Output the (x, y) coordinate of the center of the cell containing the given text.  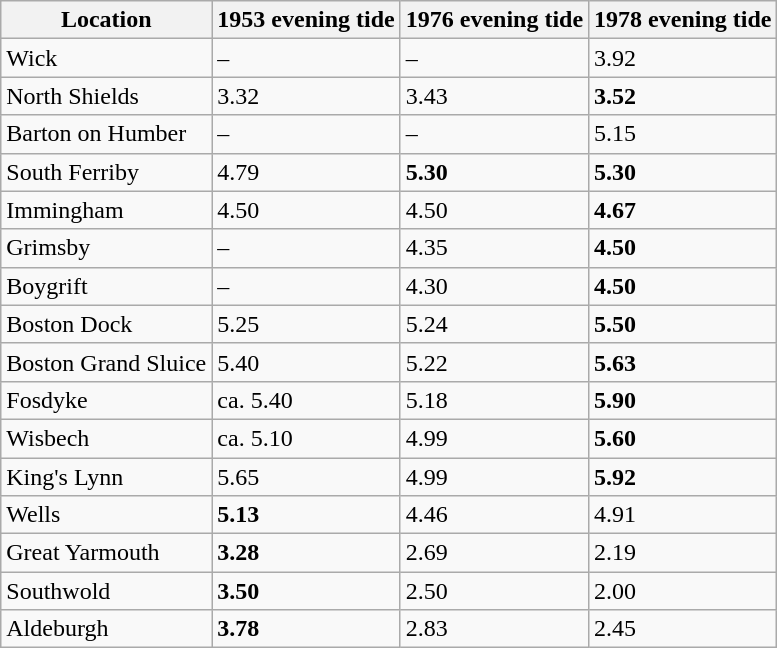
5.60 (683, 438)
3.43 (494, 96)
2.19 (683, 553)
4.30 (494, 286)
Boygrift (106, 286)
3.32 (306, 96)
Wells (106, 515)
5.90 (683, 400)
3.50 (306, 591)
3.78 (306, 629)
5.22 (494, 362)
1976 evening tide (494, 20)
3.52 (683, 96)
4.35 (494, 248)
Fosdyke (106, 400)
Wick (106, 58)
4.67 (683, 210)
5.40 (306, 362)
5.24 (494, 324)
Southwold (106, 591)
2.45 (683, 629)
North Shields (106, 96)
4.46 (494, 515)
King's Lynn (106, 477)
2.50 (494, 591)
Immingham (106, 210)
1953 evening tide (306, 20)
3.92 (683, 58)
Wisbech (106, 438)
5.50 (683, 324)
Aldeburgh (106, 629)
5.65 (306, 477)
ca. 5.10 (306, 438)
5.25 (306, 324)
5.13 (306, 515)
Boston Dock (106, 324)
Location (106, 20)
4.79 (306, 172)
ca. 5.40 (306, 400)
3.28 (306, 553)
5.15 (683, 134)
Boston Grand Sluice (106, 362)
5.92 (683, 477)
1978 evening tide (683, 20)
Grimsby (106, 248)
South Ferriby (106, 172)
5.63 (683, 362)
2.83 (494, 629)
2.69 (494, 553)
2.00 (683, 591)
5.18 (494, 400)
Great Yarmouth (106, 553)
4.91 (683, 515)
Barton on Humber (106, 134)
